Pinpoint the cell where the given text exists, returning its (X, Y) midpoint coordinate. 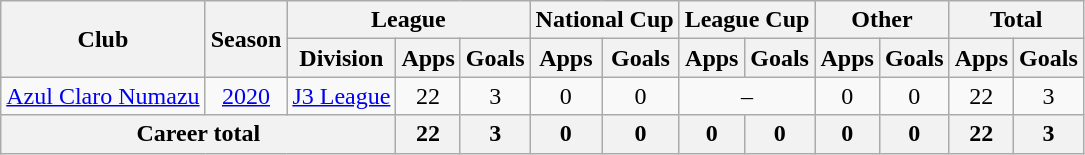
2020 (246, 96)
– (747, 96)
Other (882, 20)
Total (1016, 20)
Division (342, 58)
League (408, 20)
Season (246, 39)
Club (103, 39)
J3 League (342, 96)
League Cup (747, 20)
National Cup (604, 20)
Azul Claro Numazu (103, 96)
Career total (198, 134)
